Output the [X, Y] coordinate of the center of the cell containing the given text.  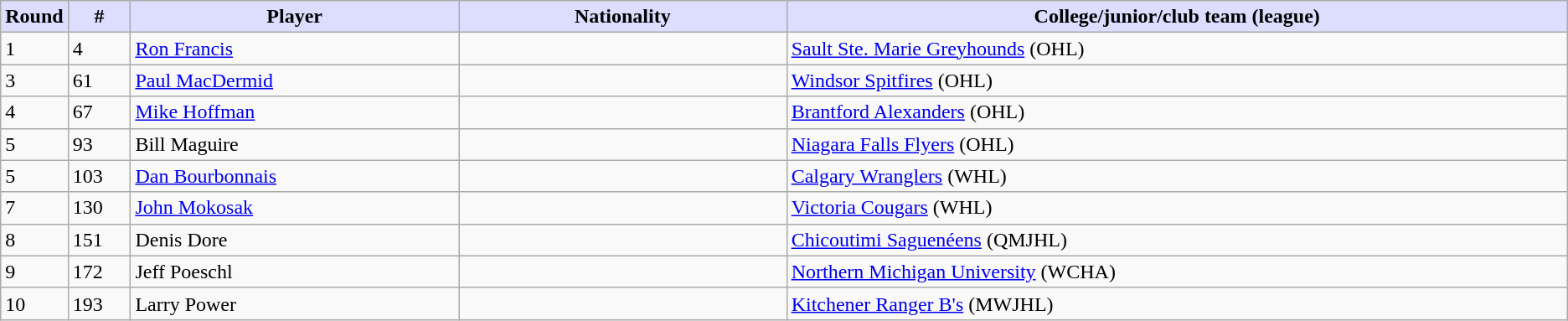
130 [99, 208]
1 [34, 49]
Windsor Spitfires (OHL) [1177, 80]
Northern Michigan University (WCHA) [1177, 272]
151 [99, 240]
Mike Hoffman [295, 112]
61 [99, 80]
8 [34, 240]
# [99, 17]
Bill Maguire [295, 144]
10 [34, 303]
7 [34, 208]
103 [99, 176]
Chicoutimi Saguenéens (QMJHL) [1177, 240]
Dan Bourbonnais [295, 176]
93 [99, 144]
193 [99, 303]
Jeff Poeschl [295, 272]
Denis Dore [295, 240]
Brantford Alexanders (OHL) [1177, 112]
9 [34, 272]
Calgary Wranglers (WHL) [1177, 176]
172 [99, 272]
67 [99, 112]
Victoria Cougars (WHL) [1177, 208]
Larry Power [295, 303]
3 [34, 80]
Ron Francis [295, 49]
John Mokosak [295, 208]
Sault Ste. Marie Greyhounds (OHL) [1177, 49]
Kitchener Ranger B's (MWJHL) [1177, 303]
Paul MacDermid [295, 80]
Niagara Falls Flyers (OHL) [1177, 144]
Player [295, 17]
Nationality [623, 17]
Round [34, 17]
College/junior/club team (league) [1177, 17]
